Identify which cell holds the provided text, then report its (X, Y) central coordinate. 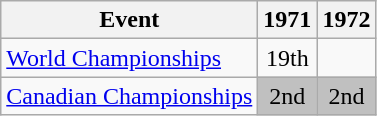
1972 (346, 20)
Canadian Championships (130, 96)
World Championships (130, 58)
19th (288, 58)
1971 (288, 20)
Event (130, 20)
